Provide the [x, y] coordinate of the cell's center where the given text is located.  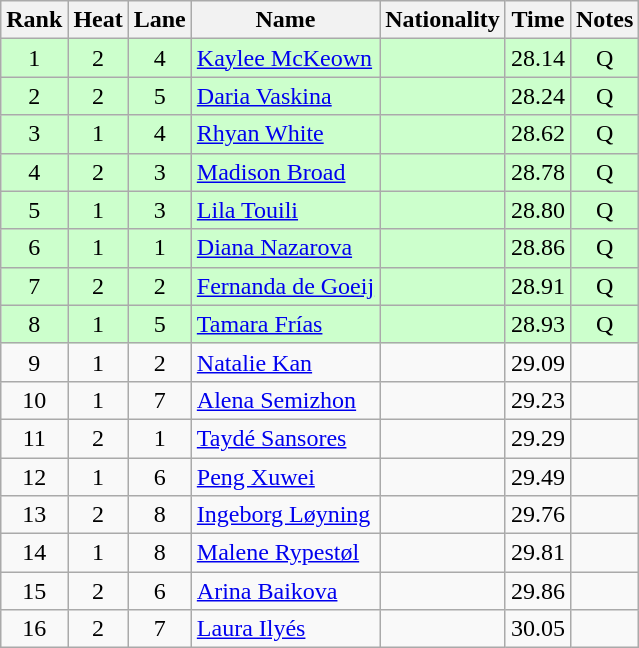
10 [34, 400]
Name [285, 20]
Heat [98, 20]
Laura Ilyés [285, 629]
9 [34, 362]
29.23 [538, 400]
28.24 [538, 96]
Madison Broad [285, 172]
11 [34, 438]
Diana Nazarova [285, 248]
29.29 [538, 438]
Rank [34, 20]
Arina Baikova [285, 591]
29.86 [538, 591]
Kaylee McKeown [285, 58]
Time [538, 20]
Natalie Kan [285, 362]
29.76 [538, 515]
Taydé Sansores [285, 438]
28.78 [538, 172]
28.14 [538, 58]
14 [34, 553]
28.62 [538, 134]
12 [34, 477]
Lila Touili [285, 210]
Malene Rypestøl [285, 553]
13 [34, 515]
29.81 [538, 553]
Rhyan White [285, 134]
29.09 [538, 362]
28.86 [538, 248]
16 [34, 629]
29.49 [538, 477]
28.80 [538, 210]
Notes [604, 20]
Tamara Frías [285, 324]
Fernanda de Goeij [285, 286]
15 [34, 591]
28.91 [538, 286]
Ingeborg Løyning [285, 515]
Alena Semizhon [285, 400]
Nationality [443, 20]
Daria Vaskina [285, 96]
Peng Xuwei [285, 477]
Lane [160, 20]
28.93 [538, 324]
30.05 [538, 629]
